Find where the given text appears and provide that cell's center as (x, y) coordinate. 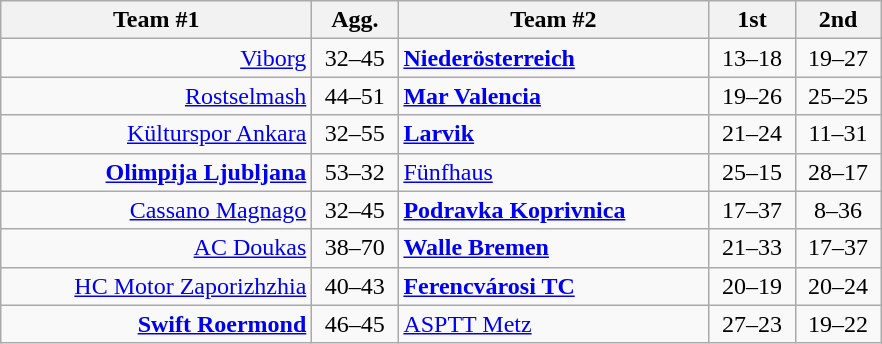
19–26 (752, 96)
20–19 (752, 286)
13–18 (752, 58)
28–17 (838, 172)
38–70 (355, 248)
Cassano Magnago (156, 210)
21–24 (752, 134)
Swift Roermond (156, 324)
53–32 (355, 172)
11–31 (838, 134)
Podravka Koprivnica (554, 210)
46–45 (355, 324)
Fünfhaus (554, 172)
Viborg (156, 58)
19–22 (838, 324)
25–25 (838, 96)
25–15 (752, 172)
Mar Valencia (554, 96)
HC Motor Zaporizhzhia (156, 286)
8–36 (838, 210)
AC Doukas (156, 248)
ASPTT Metz (554, 324)
2nd (838, 20)
Team #1 (156, 20)
27–23 (752, 324)
Niederösterreich (554, 58)
44–51 (355, 96)
Ferencvárosi TC (554, 286)
Team #2 (554, 20)
32–55 (355, 134)
20–24 (838, 286)
Agg. (355, 20)
1st (752, 20)
Külturspor Ankara (156, 134)
Walle Bremen (554, 248)
Larvik (554, 134)
40–43 (355, 286)
21–33 (752, 248)
Olimpija Ljubljana (156, 172)
Rostselmash (156, 96)
19–27 (838, 58)
